For the text-containing cell, return its midpoint in (X, Y) coordinate format. 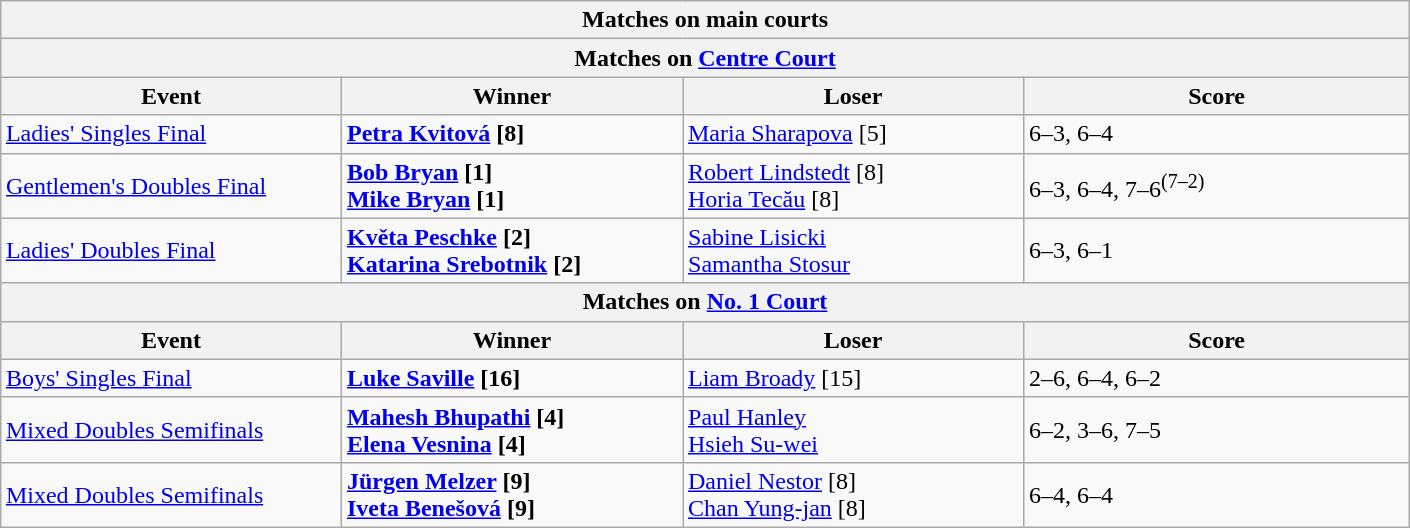
6–3, 6–1 (1217, 250)
6–4, 6–4 (1217, 494)
6–2, 3–6, 7–5 (1217, 430)
Květa Peschke [2] Katarina Srebotnik [2] (512, 250)
Petra Kvitová [8] (512, 134)
6–3, 6–4, 7–6(7–2) (1217, 186)
2–6, 6–4, 6–2 (1217, 378)
Boys' Singles Final (170, 378)
Maria Sharapova [5] (852, 134)
6–3, 6–4 (1217, 134)
Matches on No. 1 Court (704, 302)
Luke Saville [16] (512, 378)
Paul Hanley Hsieh Su-wei (852, 430)
Mahesh Bhupathi [4] Elena Vesnina [4] (512, 430)
Daniel Nestor [8] Chan Yung-jan [8] (852, 494)
Ladies' Singles Final (170, 134)
Sabine Lisicki Samantha Stosur (852, 250)
Bob Bryan [1] Mike Bryan [1] (512, 186)
Ladies' Doubles Final (170, 250)
Jürgen Melzer [9] Iveta Benešová [9] (512, 494)
Gentlemen's Doubles Final (170, 186)
Matches on Centre Court (704, 58)
Robert Lindstedt [8] Horia Tecău [8] (852, 186)
Matches on main courts (704, 20)
Liam Broady [15] (852, 378)
